From the cell containing the given text, extract its center point as (X, Y) coordinate. 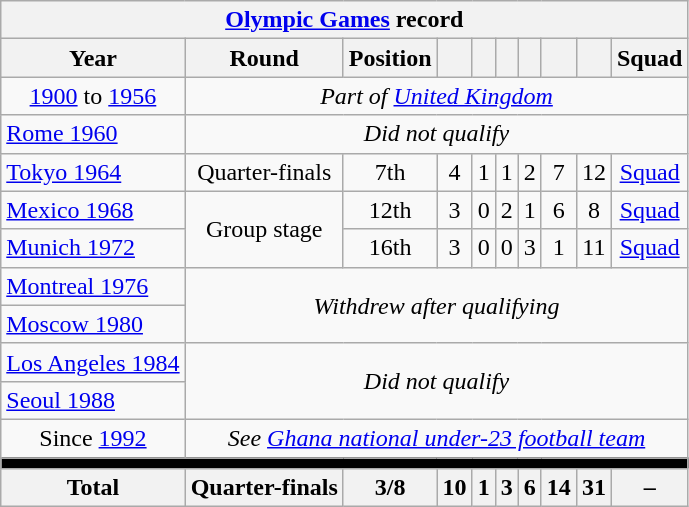
3/8 (390, 488)
Seoul 1988 (93, 400)
31 (594, 488)
Tokyo 1964 (93, 172)
Position (390, 58)
Mexico 1968 (93, 210)
7 (558, 172)
Part of United Kingdom (436, 96)
10 (454, 488)
12th (390, 210)
4 (454, 172)
Montreal 1976 (93, 286)
Year (93, 58)
Los Angeles 1984 (93, 362)
Munich 1972 (93, 248)
Rome 1960 (93, 134)
7th (390, 172)
Group stage (264, 229)
12 (594, 172)
Olympic Games record (344, 20)
8 (594, 210)
See Ghana national under-23 football team (436, 438)
Withdrew after qualifying (436, 305)
14 (558, 488)
1900 to 1956 (93, 96)
– (649, 488)
16th (390, 248)
Round (264, 58)
11 (594, 248)
Total (93, 488)
Since 1992 (93, 438)
Moscow 1980 (93, 324)
